For the text-containing cell, return its midpoint in [X, Y] coordinate format. 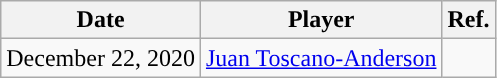
Ref. [468, 20]
December 22, 2020 [101, 58]
Date [101, 20]
Player [321, 20]
Juan Toscano-Anderson [321, 58]
